Locate the cell with the specified text and output its (X, Y) center coordinate. 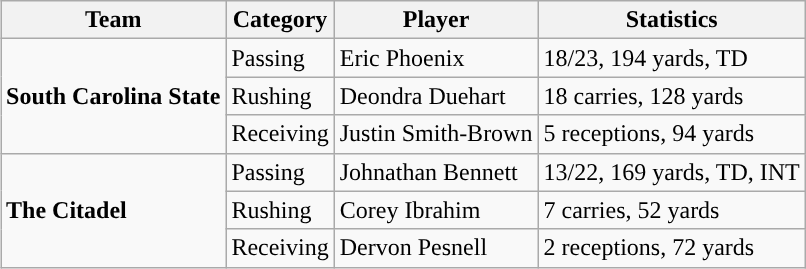
Corey Ibrahim (436, 210)
5 receptions, 94 yards (672, 134)
Statistics (672, 20)
The Citadel (114, 210)
Justin Smith-Brown (436, 134)
Deondra Duehart (436, 96)
18/23, 194 yards, TD (672, 58)
2 receptions, 72 yards (672, 248)
Johnathan Bennett (436, 172)
Team (114, 20)
18 carries, 128 yards (672, 96)
Dervon Pesnell (436, 248)
13/22, 169 yards, TD, INT (672, 172)
Player (436, 20)
South Carolina State (114, 96)
Eric Phoenix (436, 58)
7 carries, 52 yards (672, 210)
Category (280, 20)
